Pinpoint the cell where the given text exists, returning its [x, y] midpoint coordinate. 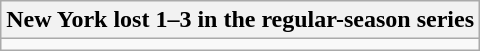
New York lost 1–3 in the regular-season series [240, 20]
